Return the (x, y) coordinate for the center point of the cell that contains the specified text.  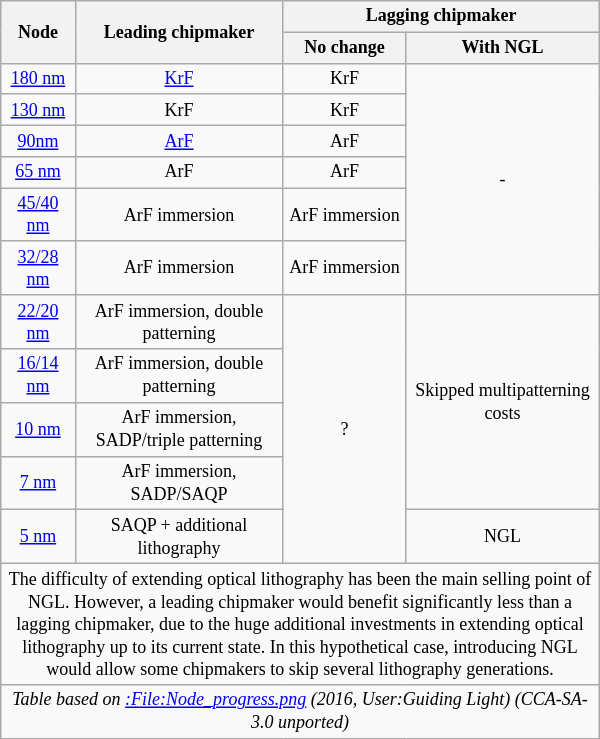
7 nm (38, 483)
? (344, 429)
Leading chipmaker (179, 32)
22/20 nm (38, 322)
Skipped multipatterning costs (502, 402)
Lagging chipmaker (441, 16)
5 nm (38, 537)
180 nm (38, 78)
ArF immersion, SADP/triple patterning (179, 429)
NGL (502, 537)
- (502, 179)
16/14 nm (38, 376)
Table based on :File:Node_progress.png (2016, User:Guiding Light) (CCA-SA-3.0 unported) (300, 712)
With NGL (502, 48)
ArF immersion, SADP/SAQP (179, 483)
65 nm (38, 172)
No change (344, 48)
SAQP + additional lithography (179, 537)
130 nm (38, 110)
32/28 nm (38, 268)
Node (38, 32)
90nm (38, 140)
10 nm (38, 429)
45/40 nm (38, 215)
